Pinpoint the cell where the given text exists, returning its [X, Y] midpoint coordinate. 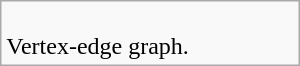
Vertex-edge graph. [150, 34]
